Find where the given text appears and provide that cell's center as [X, Y] coordinate. 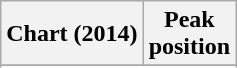
Chart (2014) [72, 34]
Peakposition [189, 34]
